Search for the cell housing the specified text and yield its (X, Y) center coordinate. 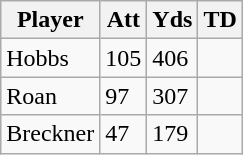
Att (124, 20)
105 (124, 58)
47 (124, 134)
307 (172, 96)
Hobbs (50, 58)
Roan (50, 96)
Player (50, 20)
179 (172, 134)
TD (220, 20)
Yds (172, 20)
406 (172, 58)
97 (124, 96)
Breckner (50, 134)
